From the cell containing the given text, extract its center point as [X, Y] coordinate. 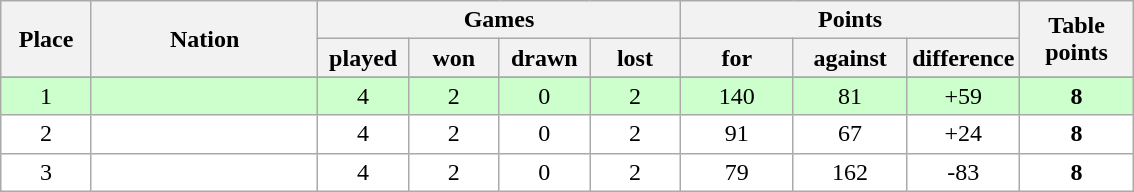
Games [499, 20]
162 [850, 172]
lost [636, 58]
1 [46, 96]
+24 [964, 134]
Nation [204, 39]
drawn [544, 58]
+59 [964, 96]
3 [46, 172]
Place [46, 39]
140 [736, 96]
against [850, 58]
81 [850, 96]
-83 [964, 172]
played [364, 58]
won [454, 58]
difference [964, 58]
91 [736, 134]
Tablepoints [1076, 39]
for [736, 58]
Points [850, 20]
67 [850, 134]
79 [736, 172]
